Pinpoint the cell where the given text exists, returning its (x, y) midpoint coordinate. 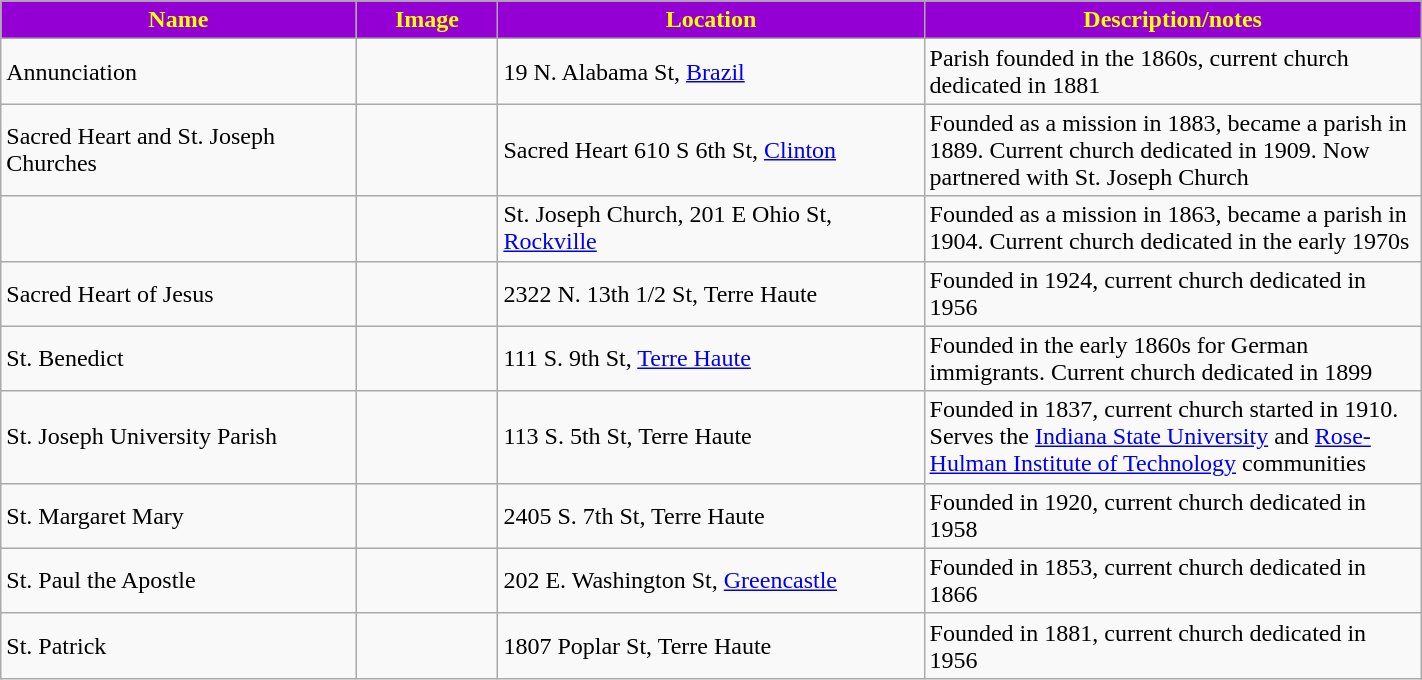
St. Paul the Apostle (178, 580)
Sacred Heart 610 S 6th St, Clinton (711, 150)
1807 Poplar St, Terre Haute (711, 646)
19 N. Alabama St, Brazil (711, 72)
202 E. Washington St, Greencastle (711, 580)
2405 S. 7th St, Terre Haute (711, 516)
Image (427, 20)
Founded in 1920, current church dedicated in 1958 (1172, 516)
Parish founded in the 1860s, current church dedicated in 1881 (1172, 72)
Founded in the early 1860s for German immigrants. Current church dedicated in 1899 (1172, 358)
Description/notes (1172, 20)
St. Joseph University Parish (178, 437)
Founded in 1881, current church dedicated in 1956 (1172, 646)
Founded in 1837, current church started in 1910. Serves the Indiana State University and Rose-Hulman Institute of Technology communities (1172, 437)
2322 N. 13th 1/2 St, Terre Haute (711, 294)
Name (178, 20)
St. Margaret Mary (178, 516)
111 S. 9th St, Terre Haute (711, 358)
Founded as a mission in 1883, became a parish in 1889. Current church dedicated in 1909. Now partnered with St. Joseph Church (1172, 150)
St. Patrick (178, 646)
St. Benedict (178, 358)
Founded in 1853, current church dedicated in 1866 (1172, 580)
Founded in 1924, current church dedicated in 1956 (1172, 294)
St. Joseph Church, 201 E Ohio St, Rockville (711, 228)
Annunciation (178, 72)
Location (711, 20)
113 S. 5th St, Terre Haute (711, 437)
Sacred Heart of Jesus (178, 294)
Founded as a mission in 1863, became a parish in 1904. Current church dedicated in the early 1970s (1172, 228)
Sacred Heart and St. Joseph Churches (178, 150)
